Locate the cell with the specified text and output its (x, y) center coordinate. 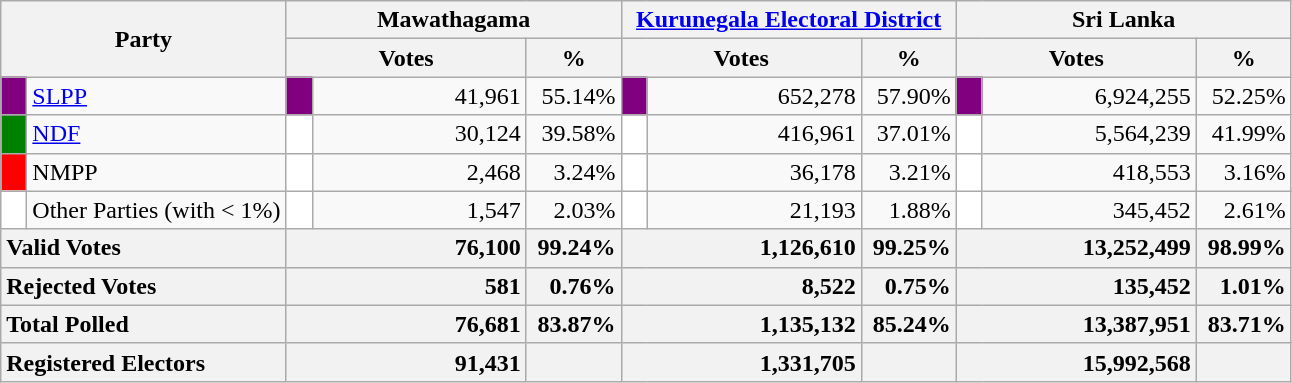
3.21% (908, 172)
Other Parties (with < 1%) (156, 210)
345,452 (1089, 210)
Valid Votes (144, 248)
Total Polled (144, 324)
41,961 (419, 96)
3.16% (1244, 172)
76,681 (406, 324)
85.24% (908, 324)
652,278 (754, 96)
1.01% (1244, 286)
1,126,610 (741, 248)
99.25% (908, 248)
15,992,568 (1076, 362)
1,331,705 (741, 362)
83.87% (574, 324)
99.24% (574, 248)
NDF (156, 134)
39.58% (574, 134)
Mawathagama (454, 20)
13,252,499 (1076, 248)
416,961 (754, 134)
Kurunegala Electoral District (788, 20)
2,468 (419, 172)
3.24% (574, 172)
0.75% (908, 286)
SLPP (156, 96)
Registered Electors (144, 362)
36,178 (754, 172)
418,553 (1089, 172)
52.25% (1244, 96)
37.01% (908, 134)
2.61% (1244, 210)
83.71% (1244, 324)
2.03% (574, 210)
Party (144, 39)
76,100 (406, 248)
1.88% (908, 210)
5,564,239 (1089, 134)
1,547 (419, 210)
30,124 (419, 134)
8,522 (741, 286)
NMPP (156, 172)
0.76% (574, 286)
581 (406, 286)
135,452 (1076, 286)
41.99% (1244, 134)
13,387,951 (1076, 324)
55.14% (574, 96)
6,924,255 (1089, 96)
21,193 (754, 210)
Rejected Votes (144, 286)
91,431 (406, 362)
98.99% (1244, 248)
57.90% (908, 96)
1,135,132 (741, 324)
Sri Lanka (1124, 20)
